Pinpoint the cell where the given text exists, returning its [x, y] midpoint coordinate. 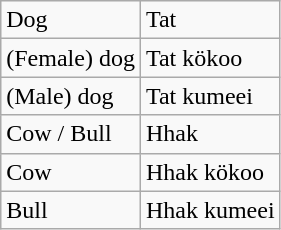
Hhak kökoo [210, 172]
(Female) dog [71, 58]
(Male) dog [71, 96]
Cow [71, 172]
Cow / Bull [71, 134]
Hhak [210, 134]
Tat kumeei [210, 96]
Hhak kumeei [210, 210]
Tat kökoo [210, 58]
Dog [71, 20]
Bull [71, 210]
Tat [210, 20]
